Extract the (x, y) coordinate from the center of the cell holding the provided text.  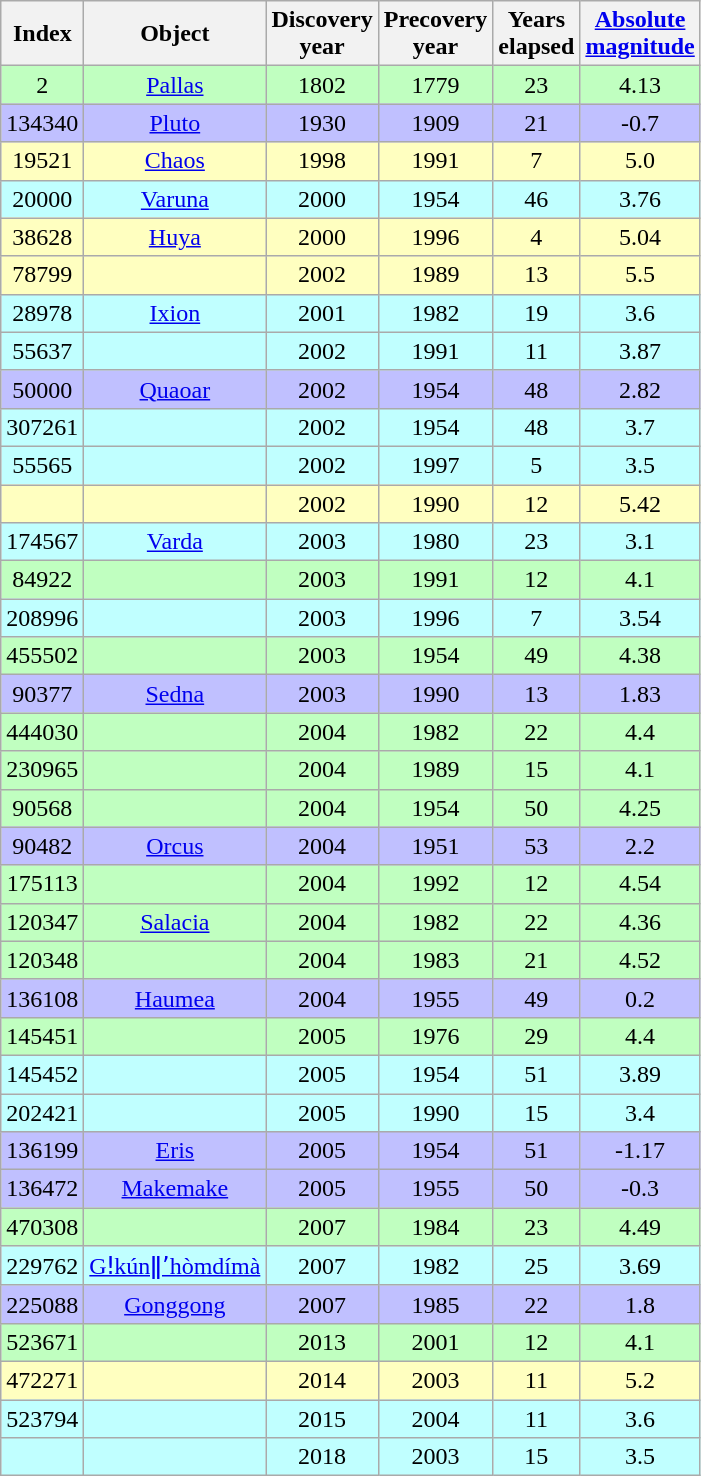
Discoveryyear (322, 34)
84922 (42, 580)
4.52 (640, 960)
78799 (42, 275)
202421 (42, 1113)
1984 (436, 1227)
Sedna (175, 694)
5.04 (640, 237)
4.25 (640, 808)
Ixion (175, 313)
Huya (175, 237)
2 (42, 85)
Gonggong (175, 1304)
2014 (322, 1380)
1997 (436, 465)
470308 (42, 1227)
523671 (42, 1342)
4.38 (640, 656)
1802 (322, 85)
120348 (42, 960)
208996 (42, 618)
1.8 (640, 1304)
3.76 (640, 199)
-1.17 (640, 1151)
3.89 (640, 1074)
4.49 (640, 1227)
38628 (42, 237)
90377 (42, 694)
3.4 (640, 1113)
3.1 (640, 542)
230965 (42, 770)
472271 (42, 1380)
0.2 (640, 998)
4.54 (640, 884)
-0.3 (640, 1189)
455502 (42, 656)
444030 (42, 732)
4.13 (640, 85)
5.0 (640, 161)
1998 (322, 161)
225088 (42, 1304)
1980 (436, 542)
Absolutemagnitude (640, 34)
Index (42, 34)
134340 (42, 123)
1983 (436, 960)
46 (536, 199)
90568 (42, 808)
20000 (42, 199)
1951 (436, 846)
1930 (322, 123)
1985 (436, 1304)
175113 (42, 884)
Precoveryyear (436, 34)
2.2 (640, 846)
5.2 (640, 1380)
25 (536, 1266)
523794 (42, 1419)
Quaoar (175, 389)
120347 (42, 922)
Salacia (175, 922)
19521 (42, 161)
145452 (42, 1074)
3.69 (640, 1266)
Makemake (175, 1189)
2013 (322, 1342)
Object (175, 34)
145451 (42, 1036)
5.5 (640, 275)
1909 (436, 123)
1992 (436, 884)
5.42 (640, 503)
50000 (42, 389)
4 (536, 237)
2018 (322, 1457)
3.54 (640, 618)
Varda (175, 542)
2.82 (640, 389)
136472 (42, 1189)
Varuna (175, 199)
Gǃkúnǁʼhòmdímà (175, 1266)
136199 (42, 1151)
-0.7 (640, 123)
Pluto (175, 123)
53 (536, 846)
Haumea (175, 998)
3.7 (640, 427)
55565 (42, 465)
19 (536, 313)
1779 (436, 85)
4.36 (640, 922)
28978 (42, 313)
3.87 (640, 351)
229762 (42, 1266)
1976 (436, 1036)
136108 (42, 998)
29 (536, 1036)
90482 (42, 846)
174567 (42, 542)
5 (536, 465)
Chaos (175, 161)
Eris (175, 1151)
Years elapsed (536, 34)
307261 (42, 427)
55637 (42, 351)
Pallas (175, 85)
Orcus (175, 846)
1.83 (640, 694)
2015 (322, 1419)
